Find where the given text appears and provide that cell's center as [X, Y] coordinate. 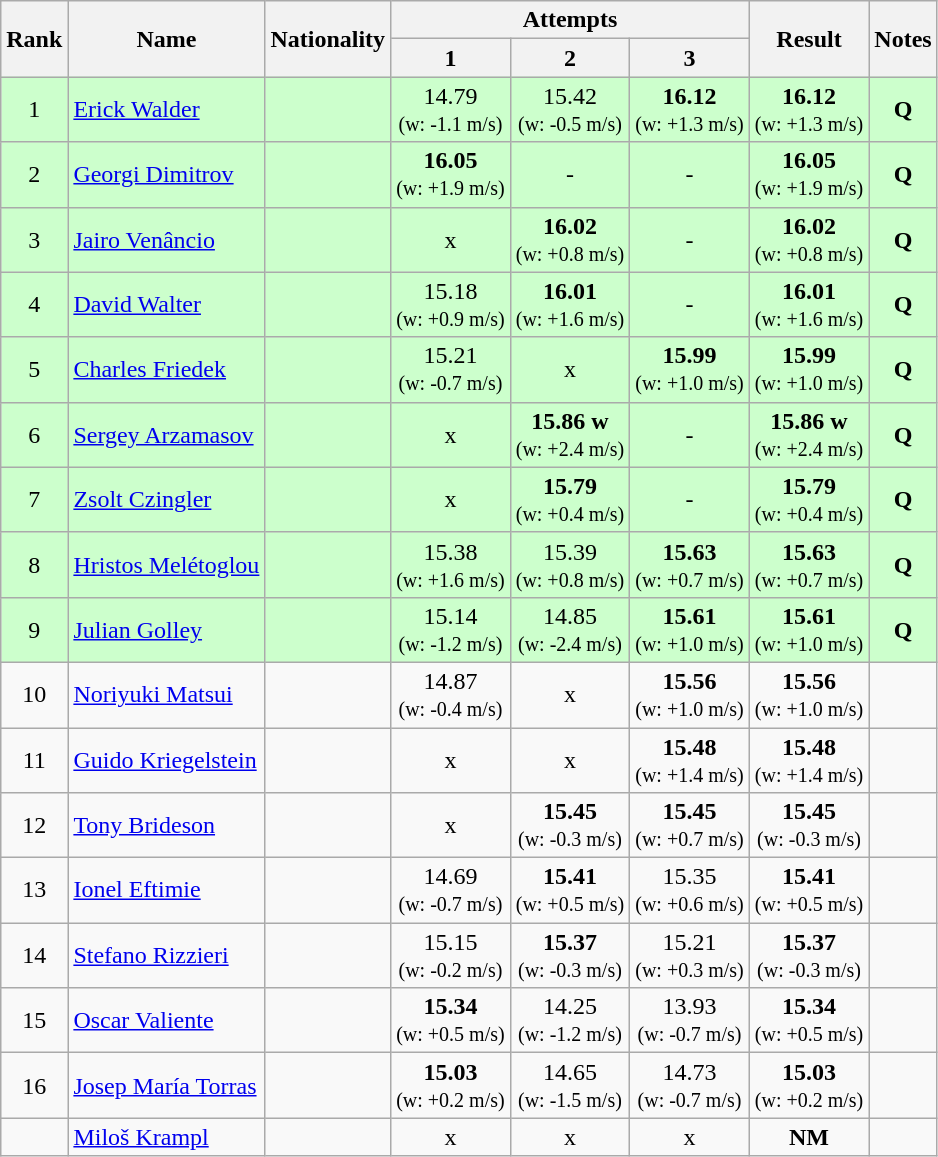
Rank [34, 39]
15.45 (w: -0.3 m/s) [809, 826]
9 [34, 630]
15.45(w: +0.7 m/s) [690, 826]
Notes [903, 39]
14.65(w: -1.5 m/s) [570, 1086]
NM [809, 1137]
15.56 (w: +1.0 m/s) [809, 694]
14 [34, 956]
Tony Brideson [166, 826]
15.48(w: +1.4 m/s) [690, 760]
Hristos Melétoglou [166, 564]
10 [34, 694]
15.48 (w: +1.4 m/s) [809, 760]
15.34 (w: +0.5 m/s) [809, 1020]
Ionel Eftimie [166, 890]
15.37(w: -0.3 m/s) [570, 956]
13.93(w: -0.7 m/s) [690, 1020]
Nationality [328, 39]
16.05(w: +1.9 m/s) [451, 174]
14.79(w: -1.1 m/s) [451, 110]
Attempts [570, 20]
Name [166, 39]
4 [34, 304]
16.01(w: +1.6 m/s) [570, 304]
Guido Kriegelstein [166, 760]
14.73(w: -0.7 m/s) [690, 1086]
13 [34, 890]
15.42(w: -0.5 m/s) [570, 110]
Georgi Dimitrov [166, 174]
7 [34, 500]
15.63(w: +0.7 m/s) [690, 564]
15.45(w: -0.3 m/s) [570, 826]
15.99(w: +1.0 m/s) [690, 370]
15.21(w: -0.7 m/s) [451, 370]
15.38(w: +1.6 m/s) [451, 564]
15.41 (w: +0.5 m/s) [809, 890]
15.63 (w: +0.7 m/s) [809, 564]
Jairo Venâncio [166, 240]
Sergey Arzamasov [166, 434]
15.79 (w: +0.4 m/s) [809, 500]
15.15(w: -0.2 m/s) [451, 956]
14.87(w: -0.4 m/s) [451, 694]
Charles Friedek [166, 370]
Josep María Torras [166, 1086]
16.02 (w: +0.8 m/s) [809, 240]
15.14(w: -1.2 m/s) [451, 630]
15.61 (w: +1.0 m/s) [809, 630]
15.03 (w: +0.2 m/s) [809, 1086]
Julian Golley [166, 630]
16.05 (w: +1.9 m/s) [809, 174]
15.56(w: +1.0 m/s) [690, 694]
Miloš Krampl [166, 1137]
14.25(w: -1.2 m/s) [570, 1020]
15.79(w: +0.4 m/s) [570, 500]
14.69(w: -0.7 m/s) [451, 890]
14.85(w: -2.4 m/s) [570, 630]
15.21(w: +0.3 m/s) [690, 956]
15.99 (w: +1.0 m/s) [809, 370]
Erick Walder [166, 110]
David Walter [166, 304]
15.37 (w: -0.3 m/s) [809, 956]
12 [34, 826]
16.12 (w: +1.3 m/s) [809, 110]
Noriyuki Matsui [166, 694]
15.39(w: +0.8 m/s) [570, 564]
5 [34, 370]
16.12(w: +1.3 m/s) [690, 110]
Zsolt Czingler [166, 500]
15 [34, 1020]
16.01 (w: +1.6 m/s) [809, 304]
Stefano Rizzieri [166, 956]
15.61(w: +1.0 m/s) [690, 630]
16.02(w: +0.8 m/s) [570, 240]
16 [34, 1086]
15.18(w: +0.9 m/s) [451, 304]
11 [34, 760]
6 [34, 434]
15.34(w: +0.5 m/s) [451, 1020]
8 [34, 564]
15.41(w: +0.5 m/s) [570, 890]
Oscar Valiente [166, 1020]
15.35(w: +0.6 m/s) [690, 890]
Result [809, 39]
15.03(w: +0.2 m/s) [451, 1086]
